Locate the cell with the specified text and output its [X, Y] center coordinate. 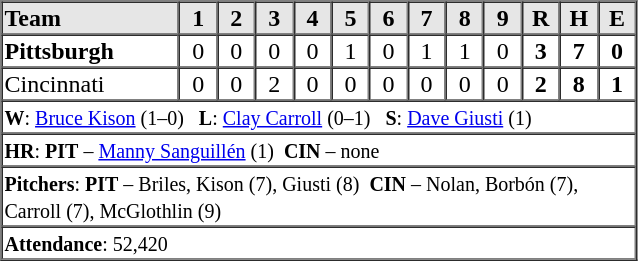
HR: PIT – Manny Sanguillén (1) CIN – none [319, 150]
Cincinnati [91, 84]
H [579, 18]
Attendance: 52,420 [319, 242]
R [541, 18]
Pittsburgh [91, 50]
4 [312, 18]
5 [350, 18]
Team [91, 18]
E [617, 18]
9 [503, 18]
Pitchers: PIT – Briles, Kison (7), Giusti (8) CIN – Nolan, Borbón (7), Carroll (7), McGlothlin (9) [319, 196]
6 [388, 18]
W: Bruce Kison (1–0) L: Clay Carroll (0–1) S: Dave Giusti (1) [319, 116]
